Return the [x, y] coordinate for the center point of the cell that contains the specified text.  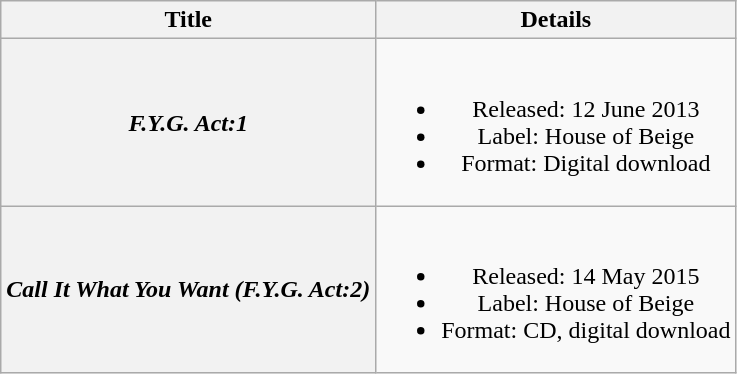
F.Y.G. Act:1 [188, 122]
Details [556, 20]
Call It What You Want (F.Y.G. Act:2) [188, 290]
Released: 12 June 2013Label: House of BeigeFormat: Digital download [556, 122]
Released: 14 May 2015Label: House of BeigeFormat: CD, digital download [556, 290]
Title [188, 20]
